Identify which cell holds the provided text, then report its (x, y) central coordinate. 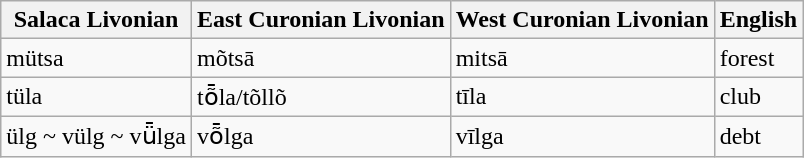
club (758, 97)
mitsā (582, 58)
forest (758, 58)
mütsa (96, 58)
tüla (96, 97)
mõtsā (320, 58)
tīla (582, 97)
debt (758, 136)
ülg ~ vülg ~ vǖlga (96, 136)
tȭla/tõllõ (320, 97)
Salaca Livonian (96, 20)
West Curonian Livonian (582, 20)
vīlga (582, 136)
East Curonian Livonian (320, 20)
vȭlga (320, 136)
English (758, 20)
